Output the (X, Y) coordinate of the center of the cell containing the given text.  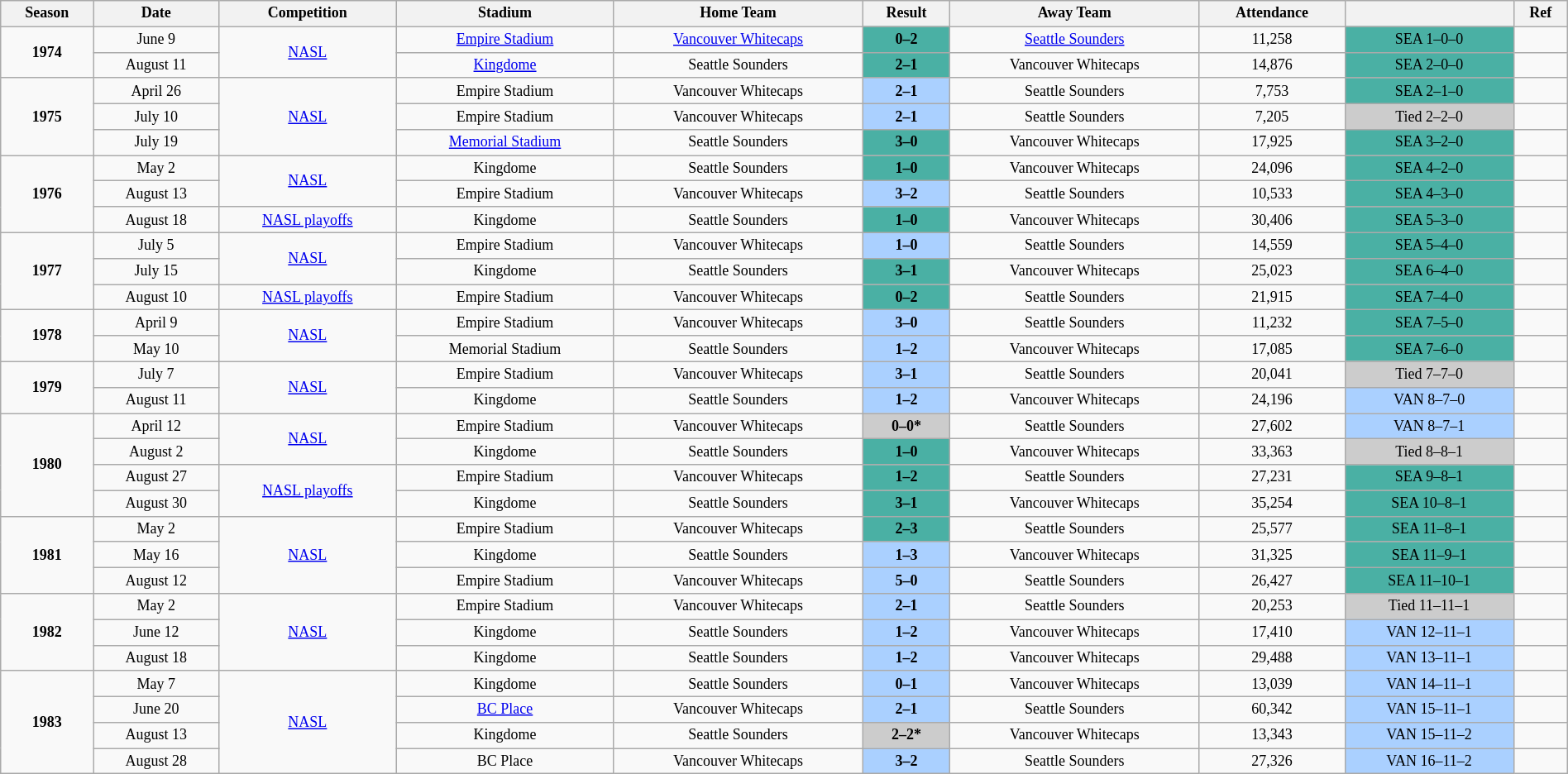
11,232 (1272, 322)
2–3 (906, 529)
Tied 11–11–1 (1429, 607)
July 19 (155, 142)
April 9 (155, 322)
SEA 3–2–0 (1429, 142)
0–1 (906, 683)
August 12 (155, 580)
11,258 (1272, 40)
14,559 (1272, 245)
2–2* (906, 736)
27,231 (1272, 478)
April 12 (155, 427)
SEA 7–6–0 (1429, 349)
SEA 11–9–1 (1429, 554)
April 26 (155, 91)
May 16 (155, 554)
August 30 (155, 503)
Competition (308, 13)
7,205 (1272, 116)
VAN 14–11–1 (1429, 683)
May 10 (155, 349)
Season (47, 13)
1976 (47, 194)
SEA 10–8–1 (1429, 503)
SEA 5–4–0 (1429, 245)
33,363 (1272, 451)
24,196 (1272, 400)
SEA 7–5–0 (1429, 322)
Ref (1540, 13)
SEA 6–4–0 (1429, 271)
SEA 4–3–0 (1429, 193)
SEA 5–3–0 (1429, 220)
1979 (47, 387)
July 15 (155, 271)
1980 (47, 465)
29,488 (1272, 658)
17,085 (1272, 349)
August 10 (155, 298)
35,254 (1272, 503)
7,753 (1272, 91)
SEA 4–2–0 (1429, 169)
SEA 7–4–0 (1429, 298)
VAN 16–11–2 (1429, 761)
SEA 2–1–0 (1429, 91)
1978 (47, 336)
1975 (47, 117)
21,915 (1272, 298)
July 10 (155, 116)
26,427 (1272, 580)
1977 (47, 271)
June 20 (155, 709)
1–3 (906, 554)
August 27 (155, 478)
Stadium (504, 13)
Tied 7–7–0 (1429, 374)
Tied 2–2–0 (1429, 116)
27,326 (1272, 761)
1981 (47, 555)
May 7 (155, 683)
SEA 1–0–0 (1429, 40)
1983 (47, 723)
13,343 (1272, 736)
5–0 (906, 580)
30,406 (1272, 220)
VAN 8–7–1 (1429, 427)
10,533 (1272, 193)
VAN 13–11–1 (1429, 658)
August 28 (155, 761)
24,096 (1272, 169)
July 5 (155, 245)
60,342 (1272, 709)
25,023 (1272, 271)
25,577 (1272, 529)
Attendance (1272, 13)
Away Team (1074, 13)
27,602 (1272, 427)
13,039 (1272, 683)
VAN 15–11–2 (1429, 736)
SEA 11–8–1 (1429, 529)
Home Team (739, 13)
1974 (47, 52)
0–0* (906, 427)
17,410 (1272, 632)
August 2 (155, 451)
Result (906, 13)
SEA 11–10–1 (1429, 580)
June 9 (155, 40)
VAN 8–7–0 (1429, 400)
SEA 9–8–1 (1429, 478)
Date (155, 13)
VAN 12–11–1 (1429, 632)
20,253 (1272, 607)
SEA 2–0–0 (1429, 64)
14,876 (1272, 64)
1982 (47, 633)
June 12 (155, 632)
VAN 15–11–1 (1429, 709)
July 7 (155, 374)
20,041 (1272, 374)
17,925 (1272, 142)
31,325 (1272, 554)
Tied 8–8–1 (1429, 451)
